Capture the cell that displays the provided text and extract its [x, y] central coordinate. 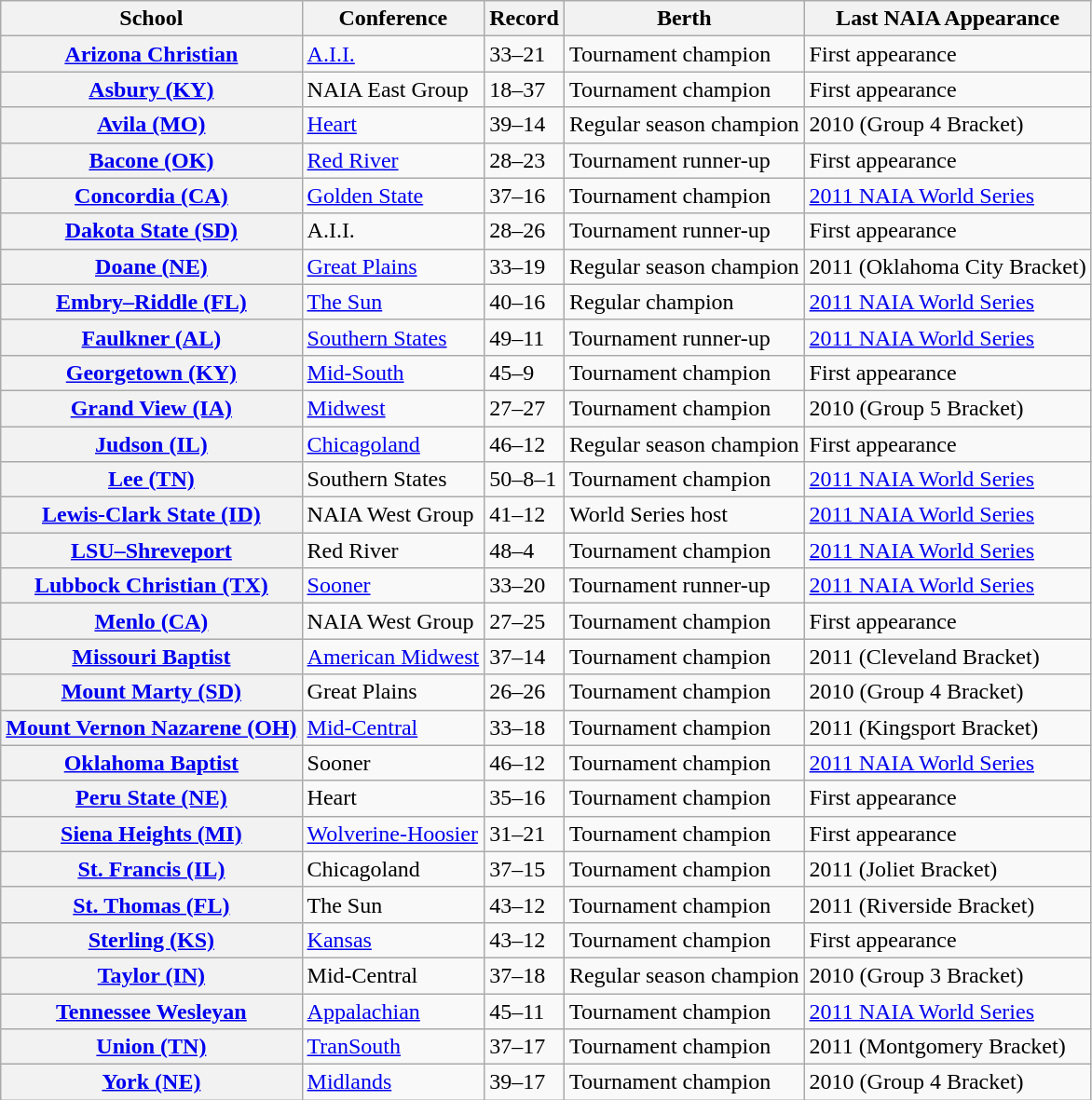
Judson (IL) [151, 444]
2010 (Group 3 Bracket) [948, 975]
St. Thomas (FL) [151, 904]
NAIA East Group [393, 89]
Union (TN) [151, 1047]
28–26 [525, 231]
41–12 [525, 515]
Mount Vernon Nazarene (OH) [151, 727]
35–16 [525, 798]
2011 (Kingsport Bracket) [948, 727]
45–11 [525, 1011]
Lee (TN) [151, 480]
Mid-South [393, 373]
28–23 [525, 160]
33–19 [525, 266]
50–8–1 [525, 480]
Golden State [393, 196]
Arizona Christian [151, 54]
Taylor (IN) [151, 975]
Bacone (OK) [151, 160]
37–15 [525, 869]
37–14 [525, 657]
2011 (Joliet Bracket) [948, 869]
Dakota State (SD) [151, 231]
Missouri Baptist [151, 657]
2010 (Group 5 Bracket) [948, 408]
Concordia (CA) [151, 196]
Menlo (CA) [151, 621]
Tennessee Wesleyan [151, 1011]
Grand View (IA) [151, 408]
Regular champion [684, 302]
2011 (Montgomery Bracket) [948, 1047]
39–17 [525, 1082]
2011 (Riverside Bracket) [948, 904]
26–26 [525, 692]
Georgetown (KY) [151, 373]
33–18 [525, 727]
Wolverine-Hoosier [393, 834]
Berth [684, 19]
33–20 [525, 586]
St. Francis (IL) [151, 869]
Peru State (NE) [151, 798]
Avila (MO) [151, 125]
Asbury (KY) [151, 89]
Sterling (KS) [151, 940]
39–14 [525, 125]
40–16 [525, 302]
LSU–Shreveport [151, 550]
Siena Heights (MI) [151, 834]
2011 (Oklahoma City Bracket) [948, 266]
Midwest [393, 408]
Last NAIA Appearance [948, 19]
School [151, 19]
American Midwest [393, 657]
37–18 [525, 975]
Mount Marty (SD) [151, 692]
Midlands [393, 1082]
Appalachian [393, 1011]
18–37 [525, 89]
27–25 [525, 621]
Faulkner (AL) [151, 337]
York (NE) [151, 1082]
2011 (Cleveland Bracket) [948, 657]
45–9 [525, 373]
33–21 [525, 54]
49–11 [525, 337]
Doane (NE) [151, 266]
Kansas [393, 940]
Record [525, 19]
27–27 [525, 408]
TranSouth [393, 1047]
Lubbock Christian (TX) [151, 586]
31–21 [525, 834]
Oklahoma Baptist [151, 763]
48–4 [525, 550]
37–16 [525, 196]
37–17 [525, 1047]
World Series host [684, 515]
Lewis-Clark State (ID) [151, 515]
Embry–Riddle (FL) [151, 302]
Conference [393, 19]
